Determine the [x, y] coordinate at the center of the cell enclosing the given text.  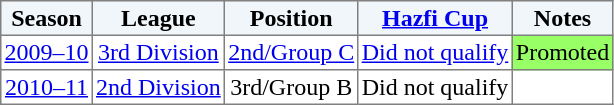
2nd Division [158, 87]
Position [291, 18]
Hazfi Cup [435, 18]
League [158, 18]
Season [47, 18]
Notes [562, 18]
2009–10 [47, 52]
Promoted [562, 52]
3rd Division [158, 52]
2nd/Group C [291, 52]
2010–11 [47, 87]
3rd/Group B [291, 87]
